Determine the (x, y) coordinate at the center of the cell enclosing the given text.  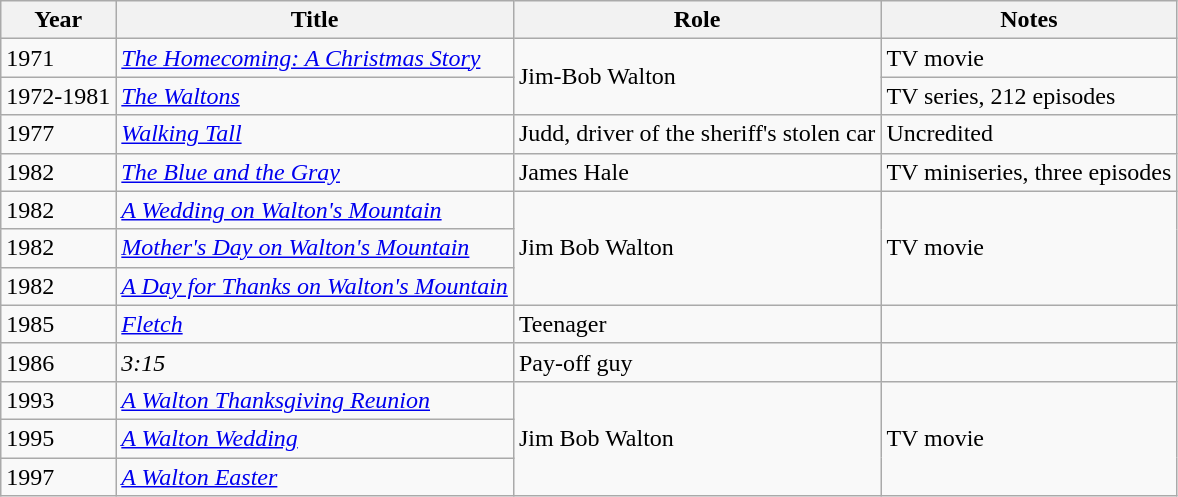
Notes (1029, 20)
Pay-off guy (697, 362)
The Homecoming: A Christmas Story (315, 58)
1986 (58, 362)
Role (697, 20)
Teenager (697, 324)
Uncredited (1029, 134)
Title (315, 20)
TV miniseries, three episodes (1029, 172)
A Wedding on Walton's Mountain (315, 210)
Judd, driver of the sheriff's stolen car (697, 134)
1977 (58, 134)
A Walton Wedding (315, 438)
Mother's Day on Walton's Mountain (315, 248)
A Walton Thanksgiving Reunion (315, 400)
Year (58, 20)
James Hale (697, 172)
1971 (58, 58)
Fletch (315, 324)
A Walton Easter (315, 477)
3:15 (315, 362)
1997 (58, 477)
The Blue and the Gray (315, 172)
Walking Tall (315, 134)
TV series, 212 episodes (1029, 96)
The Waltons (315, 96)
1985 (58, 324)
1995 (58, 438)
1972-1981 (58, 96)
A Day for Thanks on Walton's Mountain (315, 286)
Jim-Bob Walton (697, 77)
1993 (58, 400)
